Output the [x, y] coordinate of the center of the cell containing the given text.  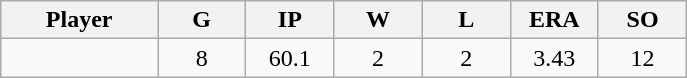
W [378, 20]
12 [642, 58]
SO [642, 20]
ERA [554, 20]
IP [290, 20]
8 [202, 58]
Player [80, 20]
G [202, 20]
3.43 [554, 58]
L [466, 20]
60.1 [290, 58]
